From the cell containing the given text, extract its center point as [X, Y] coordinate. 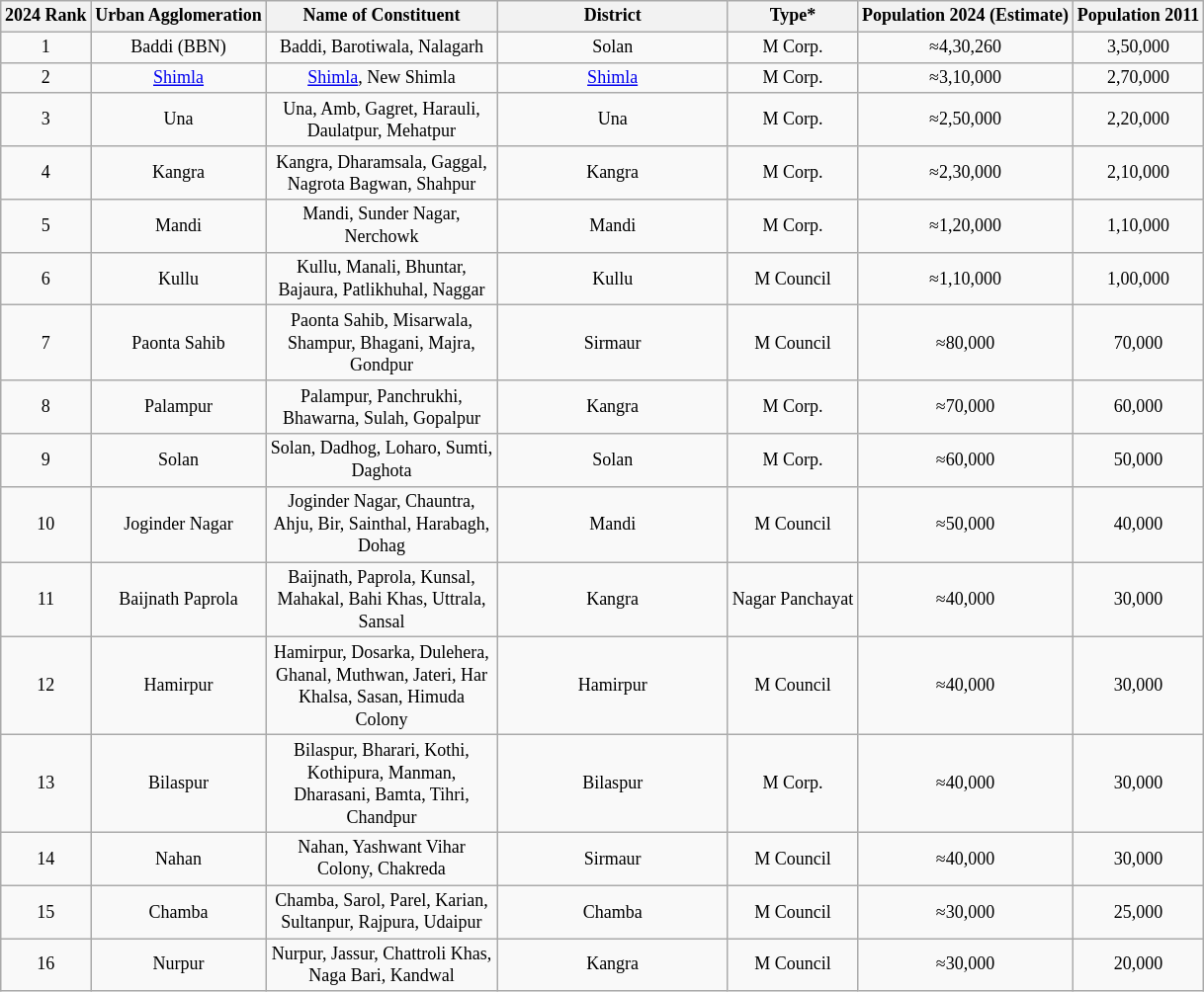
≈60,000 [966, 460]
2024 Rank [45, 16]
60,000 [1138, 407]
15 [45, 912]
2,20,000 [1138, 120]
Kangra, Dharamsala, Gaggal, Nagrota Bagwan, Shahpur [382, 173]
Chamba, Sarol, Parel, Karian, Sultanpur, Rajpura, Udaipur [382, 912]
Baijnath, Paprola, Kunsal, Mahakal, Bahi Khas, Uttrala, Sansal [382, 600]
Type* [793, 16]
10 [45, 524]
≈2,50,000 [966, 120]
11 [45, 600]
Population 2024 (Estimate) [966, 16]
Bilaspur, Bharari, Kothi, Kothipura, Manman, Dharasani, Bamta, Tihri, Chandpur [382, 783]
Nurpur, Jassur, Chattroli Khas, Naga Bari, Kandwal [382, 965]
2 [45, 77]
Population 2011 [1138, 16]
≈50,000 [966, 524]
2,10,000 [1138, 173]
Baijnath Paprola [178, 600]
≈1,10,000 [966, 279]
25,000 [1138, 912]
3,50,000 [1138, 47]
Palampur, Panchrukhi, Bhawarna, Sulah, Gopalpur [382, 407]
Nurpur [178, 965]
Hamirpur, Dosarka, Dulehera, Ghanal, Muthwan, Jateri, Har Khalsa, Sasan, Himuda Colony [382, 686]
≈2,30,000 [966, 173]
Nahan, Yashwant Vihar Colony, Chakreda [382, 859]
Urban Agglomeration [178, 16]
5 [45, 226]
Una, Amb, Gagret, Harauli, Daulatpur, Mehatpur [382, 120]
Joginder Nagar [178, 524]
3 [45, 120]
Mandi, Sunder Nagar, Nerchowk [382, 226]
70,000 [1138, 343]
≈70,000 [966, 407]
1,10,000 [1138, 226]
1 [45, 47]
12 [45, 686]
Paonta Sahib [178, 343]
≈80,000 [966, 343]
13 [45, 783]
≈4,30,260 [966, 47]
1,00,000 [1138, 279]
4 [45, 173]
Paonta Sahib, Misarwala, Shampur, Bhagani, Majra, Gondpur [382, 343]
20,000 [1138, 965]
Nagar Panchayat [793, 600]
7 [45, 343]
14 [45, 859]
50,000 [1138, 460]
≈3,10,000 [966, 77]
Baddi (BBN) [178, 47]
Name of Constituent [382, 16]
Palampur [178, 407]
6 [45, 279]
Solan, Dadhog, Loharo, Sumti, Daghota [382, 460]
9 [45, 460]
Shimla, New Shimla [382, 77]
≈1,20,000 [966, 226]
8 [45, 407]
2,70,000 [1138, 77]
District [613, 16]
40,000 [1138, 524]
Nahan [178, 859]
Baddi, Barotiwala, Nalagarh [382, 47]
Joginder Nagar, Chauntra, Ahju, Bir, Sainthal, Harabagh, Dohag [382, 524]
16 [45, 965]
Kullu, Manali, Bhuntar, Bajaura, Patlikhuhal, Naggar [382, 279]
